Extract the (x, y) coordinate from the center of the cell holding the provided text.  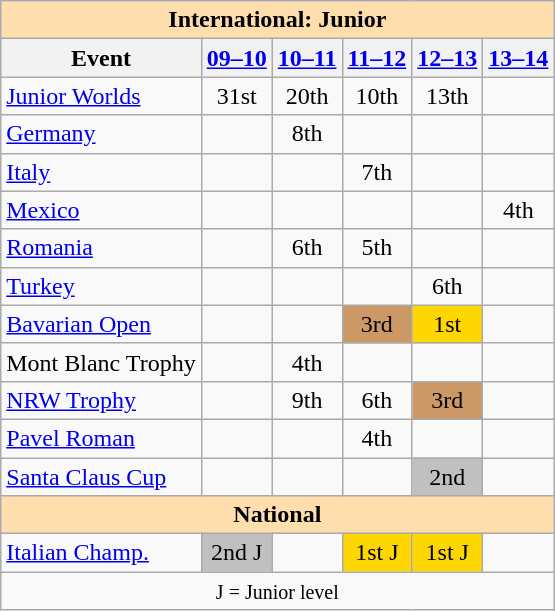
13th (448, 96)
11–12 (377, 58)
National (278, 515)
1st (448, 324)
09–10 (236, 58)
Pavel Roman (101, 438)
2nd (448, 477)
10th (377, 96)
Santa Claus Cup (101, 477)
International: Junior (278, 20)
Romania (101, 248)
Mont Blanc Trophy (101, 362)
Event (101, 58)
J = Junior level (278, 591)
Mexico (101, 210)
2nd J (236, 553)
Junior Worlds (101, 96)
Italy (101, 172)
31st (236, 96)
Bavarian Open (101, 324)
5th (377, 248)
Turkey (101, 286)
9th (307, 400)
20th (307, 96)
12–13 (448, 58)
7th (377, 172)
10–11 (307, 58)
NRW Trophy (101, 400)
13–14 (518, 58)
8th (307, 134)
Italian Champ. (101, 553)
Germany (101, 134)
